Provide the [X, Y] coordinate of the cell's center where the given text is located.  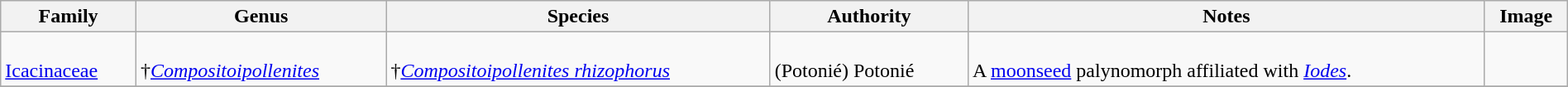
Species [578, 17]
Genus [261, 17]
†Compositoipollenites [261, 60]
Notes [1226, 17]
Image [1526, 17]
(Potonié) Potonié [868, 60]
Family [69, 17]
†Compositoipollenites rhizophorus [578, 60]
Authority [868, 17]
A moonseed palynomorph affiliated with Iodes. [1226, 60]
Icacinaceae [69, 60]
